Capture the cell that displays the provided text and extract its [X, Y] central coordinate. 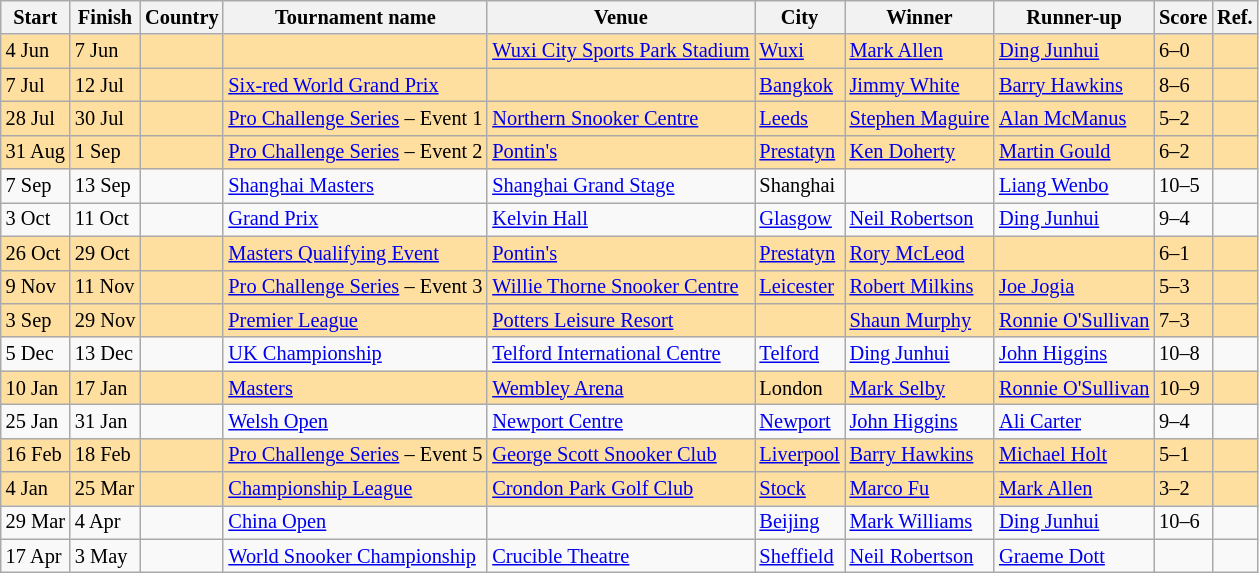
18 Feb [105, 455]
Wuxi City Sports Park Stadium [620, 51]
12 Jul [105, 85]
Pro Challenge Series – Event 5 [355, 455]
30 Jul [105, 118]
Winner [920, 17]
Venue [620, 17]
29 Nov [105, 320]
George Scott Snooker Club [620, 455]
3 May [105, 556]
Shanghai [800, 186]
4 Apr [105, 522]
3 Oct [36, 219]
Graeme Dott [1074, 556]
Newport [800, 421]
17 Apr [36, 556]
26 Oct [36, 253]
6–0 [1183, 51]
Joe Jogia [1074, 287]
Championship League [355, 489]
5–1 [1183, 455]
Martin Gould [1074, 152]
Northern Snooker Centre [620, 118]
Sheffield [800, 556]
Telford International Centre [620, 354]
Ken Doherty [920, 152]
Country [182, 17]
Glasgow [800, 219]
Mark Selby [920, 388]
Grand Prix [355, 219]
7 Jul [36, 85]
11 Oct [105, 219]
6–1 [1183, 253]
Potters Leisure Resort [620, 320]
31 Aug [36, 152]
Liang Wenbo [1074, 186]
5–3 [1183, 287]
13 Sep [105, 186]
25 Mar [105, 489]
Crondon Park Golf Club [620, 489]
10–6 [1183, 522]
World Snooker Championship [355, 556]
5–2 [1183, 118]
Wembley Arena [620, 388]
1 Sep [105, 152]
10–5 [1183, 186]
Telford [800, 354]
10 Jan [36, 388]
7 Jun [105, 51]
3 Sep [36, 320]
10–9 [1183, 388]
Shaun Murphy [920, 320]
7–3 [1183, 320]
Beijing [800, 522]
6–2 [1183, 152]
Tournament name [355, 17]
Masters Qualifying Event [355, 253]
16 Feb [36, 455]
Pro Challenge Series – Event 2 [355, 152]
Stock [800, 489]
3–2 [1183, 489]
Marco Fu [920, 489]
Michael Holt [1074, 455]
London [800, 388]
Jimmy White [920, 85]
Wuxi [800, 51]
Masters [355, 388]
Newport Centre [620, 421]
28 Jul [36, 118]
Stephen Maguire [920, 118]
Bangkok [800, 85]
10–8 [1183, 354]
Score [1183, 17]
Leicester [800, 287]
Ref. [1234, 17]
Pro Challenge Series – Event 1 [355, 118]
Ali Carter [1074, 421]
11 Nov [105, 287]
29 Mar [36, 522]
29 Oct [105, 253]
8–6 [1183, 85]
Leeds [800, 118]
Liverpool [800, 455]
25 Jan [36, 421]
7 Sep [36, 186]
Shanghai Masters [355, 186]
Mark Williams [920, 522]
UK Championship [355, 354]
17 Jan [105, 388]
Start [36, 17]
City [800, 17]
Robert Milkins [920, 287]
9 Nov [36, 287]
Runner-up [1074, 17]
Pro Challenge Series – Event 3 [355, 287]
Rory McLeod [920, 253]
Willie Thorne Snooker Centre [620, 287]
Finish [105, 17]
31 Jan [105, 421]
4 Jan [36, 489]
Shanghai Grand Stage [620, 186]
13 Dec [105, 354]
Kelvin Hall [620, 219]
Alan McManus [1074, 118]
Six-red World Grand Prix [355, 85]
5 Dec [36, 354]
Welsh Open [355, 421]
Premier League [355, 320]
Crucible Theatre [620, 556]
4 Jun [36, 51]
China Open [355, 522]
